Pinpoint the cell where the given text exists, returning its [X, Y] midpoint coordinate. 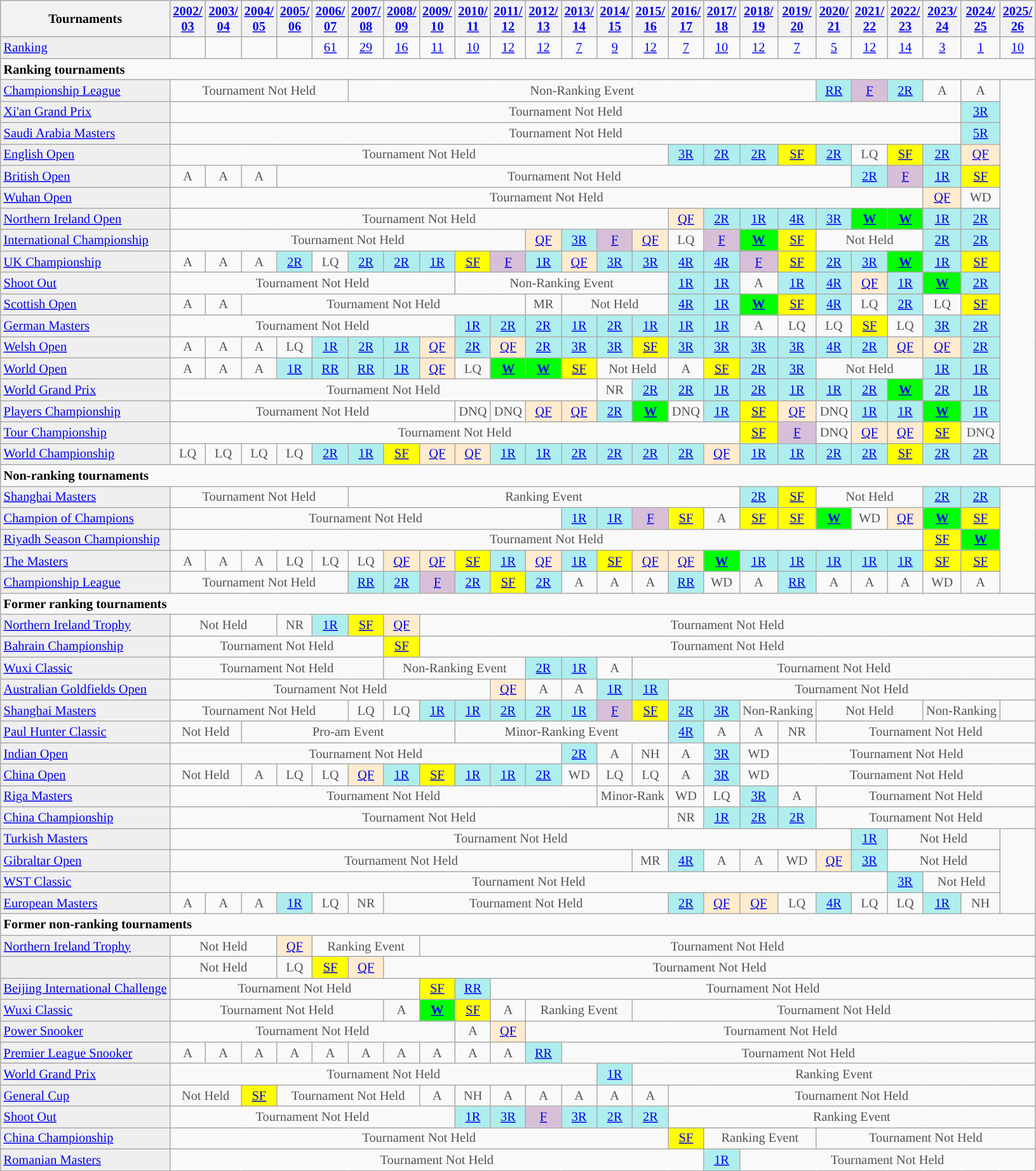
Riyadh Season Championship [85, 539]
Non-ranking tournaments [518, 475]
2006/07 [330, 18]
Power Snooker [85, 1031]
2024/25 [980, 18]
2025/26 [1018, 18]
Ranking [85, 48]
Turkish Masters [85, 839]
2013/14 [579, 18]
2004/05 [259, 18]
Champion of Champions [85, 518]
The Masters [85, 561]
Beijing International Challenge [85, 989]
2005/06 [295, 18]
British Open [85, 176]
16 [401, 48]
World Championship [85, 454]
2010/11 [473, 18]
2002/03 [187, 18]
Gibraltar Open [85, 860]
2007/08 [366, 18]
European Masters [85, 903]
Former ranking tournaments [518, 604]
2019/20 [797, 18]
International Championship [85, 240]
2022/23 [905, 18]
9 [615, 48]
Northern Ireland Open [85, 219]
China Open [85, 775]
WST Classic [85, 882]
Bahrain Championship [85, 646]
3 [942, 48]
2011/12 [508, 18]
UK Championship [85, 262]
Former non-ranking tournaments [518, 924]
World Open [85, 369]
Xi'an Grand Prix [85, 112]
5R [980, 133]
2009/10 [437, 18]
Premier League Snooker [85, 1053]
1 [980, 48]
11 [437, 48]
2018/19 [758, 18]
2020/21 [834, 18]
Tour Championship [85, 433]
5 [834, 48]
2017/18 [722, 18]
Saudi Arabia Masters [85, 133]
2014/15 [615, 18]
Players Championship [85, 411]
Paul Hunter Classic [85, 732]
Minor-Ranking Event [562, 732]
61 [330, 48]
General Cup [85, 1095]
German Masters [85, 326]
2016/17 [686, 18]
2003/04 [224, 18]
2023/24 [942, 18]
English Open [85, 154]
29 [366, 48]
Welsh Open [85, 347]
Romanian Masters [85, 1160]
2008/09 [401, 18]
Riga Masters [85, 796]
Wuhan Open [85, 198]
Pro-am Event [348, 732]
Minor-Rank [633, 796]
Scottish Open [85, 304]
Ranking tournaments [518, 69]
2021/22 [870, 18]
Tournaments [85, 18]
Australian Goldfields Open [85, 689]
14 [905, 48]
Indian Open [85, 754]
2015/16 [650, 18]
2012/13 [543, 18]
